Locate the cell with the specified text and output its [x, y] center coordinate. 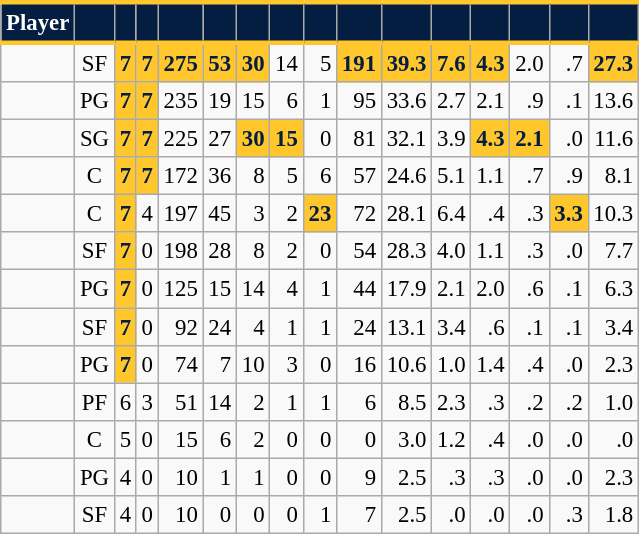
95 [360, 101]
275 [180, 62]
11.6 [613, 139]
1.8 [613, 515]
44 [360, 289]
10.3 [613, 214]
9 [360, 477]
10.6 [406, 364]
28.1 [406, 214]
1.2 [452, 439]
33.6 [406, 101]
5.1 [452, 176]
28.3 [406, 251]
3.3 [568, 214]
1.4 [490, 364]
6.3 [613, 289]
27.3 [613, 62]
8.1 [613, 176]
225 [180, 139]
39.3 [406, 62]
16 [360, 364]
SG [95, 139]
13.6 [613, 101]
57 [360, 176]
235 [180, 101]
3.0 [406, 439]
19 [220, 101]
191 [360, 62]
8.5 [406, 402]
32.1 [406, 139]
7.7 [613, 251]
4.0 [452, 251]
17.9 [406, 289]
36 [220, 176]
53 [220, 62]
92 [180, 327]
74 [180, 364]
PF [95, 402]
3.9 [452, 139]
125 [180, 289]
197 [180, 214]
198 [180, 251]
28 [220, 251]
51 [180, 402]
23 [320, 214]
81 [360, 139]
6.4 [452, 214]
45 [220, 214]
172 [180, 176]
Player [38, 22]
24.6 [406, 176]
2.7 [452, 101]
7.6 [452, 62]
72 [360, 214]
54 [360, 251]
13.1 [406, 327]
27 [220, 139]
